Pinpoint the cell where the given text exists, returning its [X, Y] midpoint coordinate. 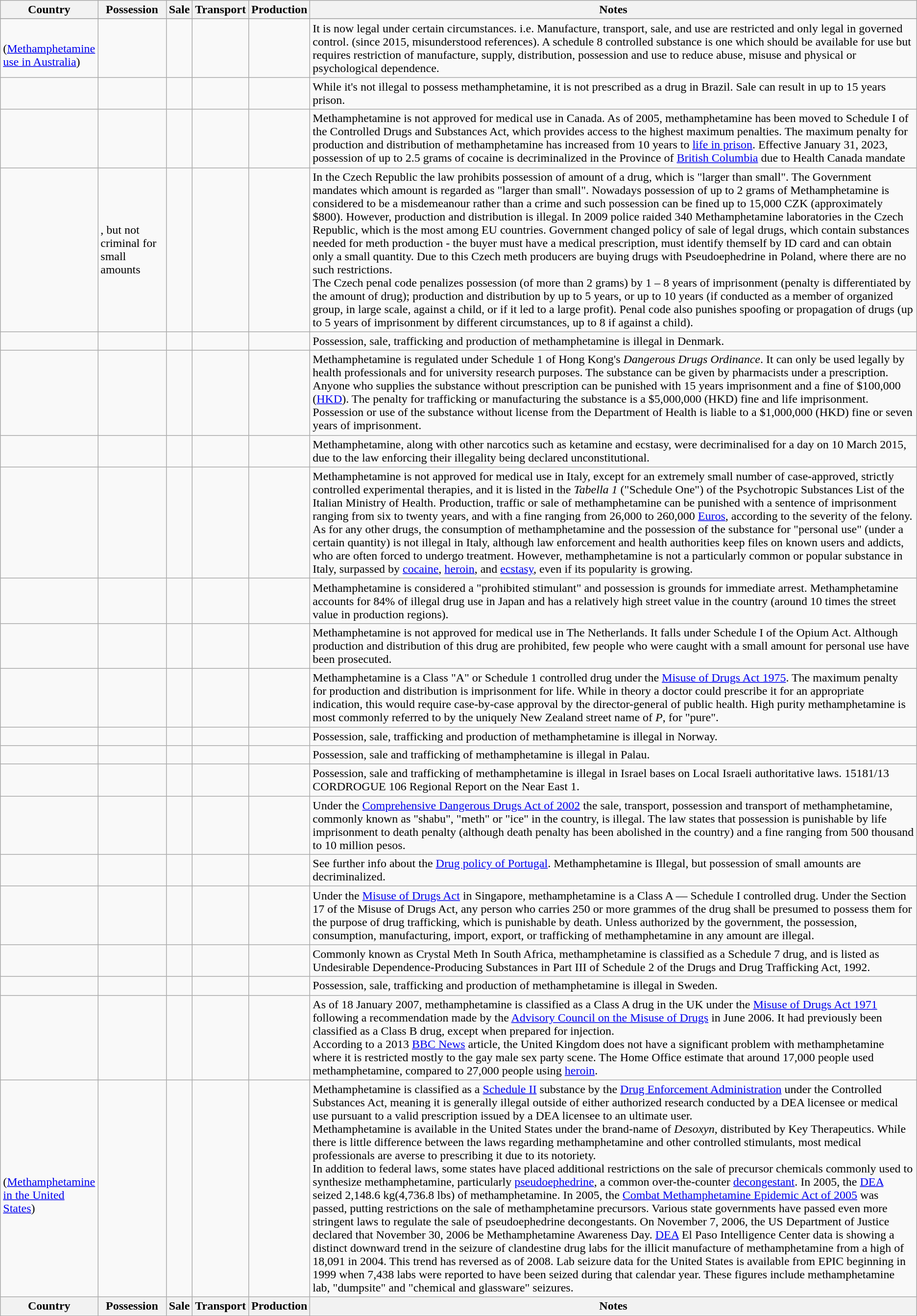
(Methamphetamine use in Australia) [49, 48]
Possession, sale, trafficking and production of methamphetamine is illegal in Norway. [613, 736]
, but not criminal for small amounts [132, 250]
Possession, sale, trafficking and production of methamphetamine is illegal in Denmark. [613, 341]
Possession, sale and trafficking of methamphetamine is illegal in Palau. [613, 755]
Possession, sale, trafficking and production of methamphetamine is illegal in Sweden. [613, 986]
While it's not illegal to possess methamphetamine, it is not prescribed as a drug in Brazil. Sale can result in up to 15 years prison. [613, 93]
(Methamphetamine in the United States) [49, 1189]
See further info about the Drug policy of Portugal. Methamphetamine is Illegal, but possession of small amounts are decriminalized. [613, 870]
